Locate the cell with the specified text and output its [x, y] center coordinate. 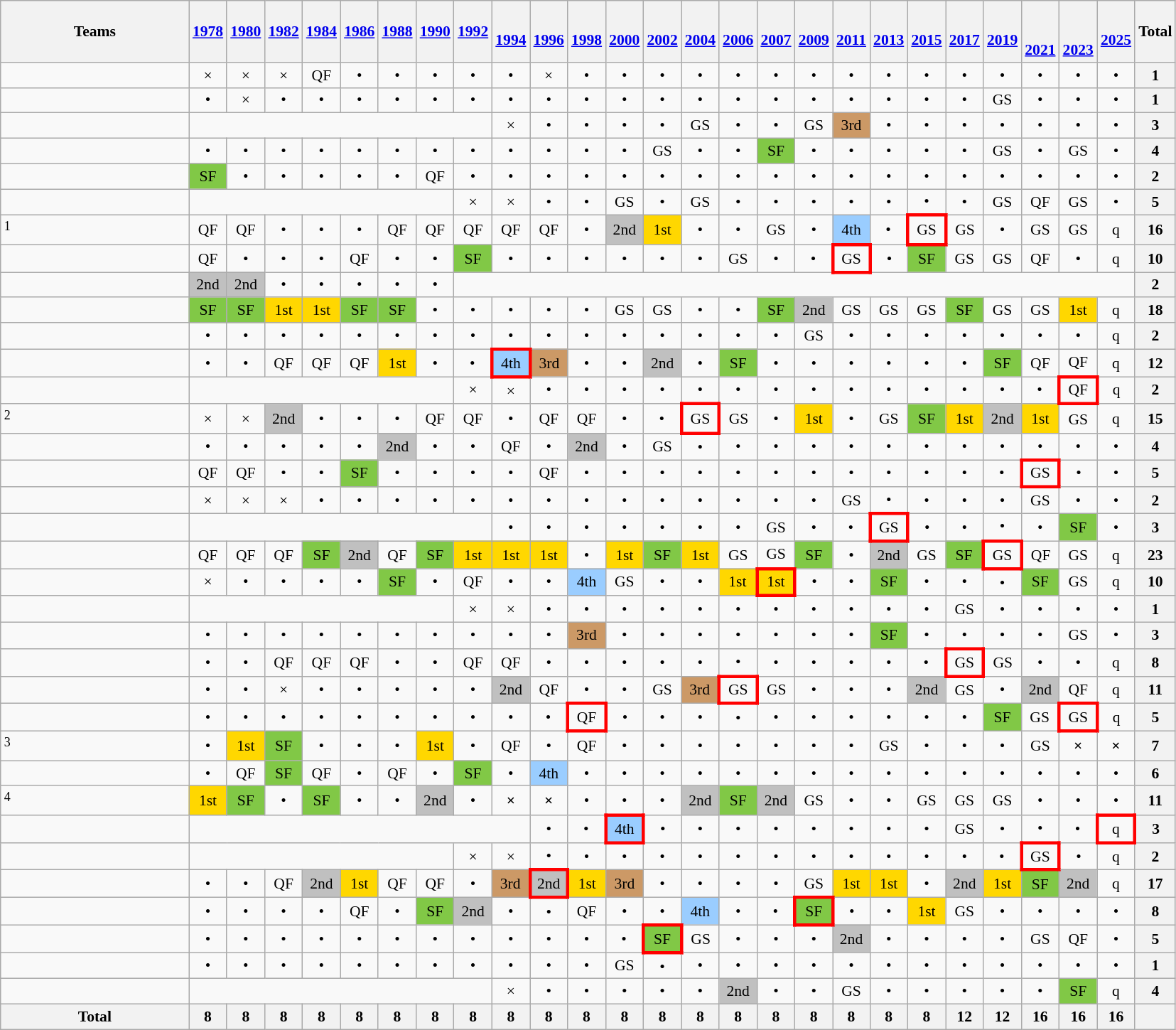
1996 [549, 31]
1986 [360, 31]
2015 [927, 31]
2009 [814, 31]
1992 [473, 31]
2000 [624, 31]
2021 [1040, 31]
2002 [662, 31]
15 [1155, 419]
2019 [1002, 31]
6 [1155, 773]
Teams [95, 31]
2007 [776, 31]
1982 [283, 31]
23 [1155, 554]
1984 [321, 31]
1978 [207, 31]
1994 [510, 31]
1990 [435, 31]
2025 [1116, 31]
2011 [851, 31]
2004 [701, 31]
1998 [587, 31]
18 [1155, 311]
2006 [738, 31]
2017 [965, 31]
1988 [397, 31]
2013 [888, 31]
1980 [246, 31]
17 [1155, 884]
7 [1155, 746]
2023 [1079, 31]
